Extract the (X, Y) coordinate from the center of the cell holding the provided text.  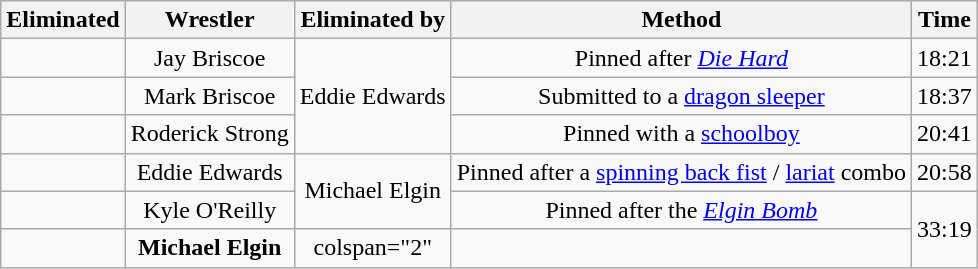
Time (945, 20)
18:37 (945, 96)
20:58 (945, 172)
Pinned with a schoolboy (681, 134)
Submitted to a dragon sleeper (681, 96)
Method (681, 20)
Pinned after Die Hard (681, 58)
Pinned after the Elgin Bomb (681, 210)
Pinned after a spinning back fist / lariat combo (681, 172)
Mark Briscoe (210, 96)
Wrestler (210, 20)
Jay Briscoe (210, 58)
Kyle O'Reilly (210, 210)
33:19 (945, 229)
Eliminated by (372, 20)
colspan="2" (372, 248)
20:41 (945, 134)
Roderick Strong (210, 134)
18:21 (945, 58)
Eliminated (63, 20)
